Return the [X, Y] coordinate for the center point of the cell that contains the specified text.  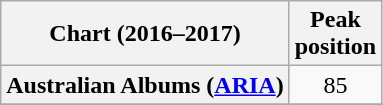
Chart (2016–2017) [145, 34]
85 [335, 85]
Australian Albums (ARIA) [145, 85]
Peak position [335, 34]
